Return the (X, Y) coordinate for the center point of the cell that contains the specified text.  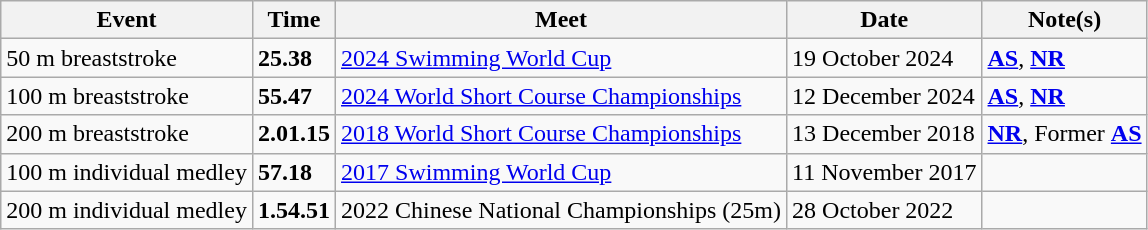
200 m individual medley (127, 210)
2017 Swimming World Cup (562, 172)
2024 World Short Course Championships (562, 96)
Date (884, 20)
55.47 (294, 96)
57.18 (294, 172)
1.54.51 (294, 210)
13 December 2018 (884, 134)
50 m breaststroke (127, 58)
11 November 2017 (884, 172)
100 m individual medley (127, 172)
19 October 2024 (884, 58)
Time (294, 20)
Meet (562, 20)
NR, Former AS (1064, 134)
2018 World Short Course Championships (562, 134)
200 m breaststroke (127, 134)
2022 Chinese National Championships (25m) (562, 210)
100 m breaststroke (127, 96)
25.38 (294, 58)
28 October 2022 (884, 210)
Event (127, 20)
2.01.15 (294, 134)
Note(s) (1064, 20)
12 December 2024 (884, 96)
2024 Swimming World Cup (562, 58)
